Determine the [X, Y] coordinate at the center of the cell enclosing the given text.  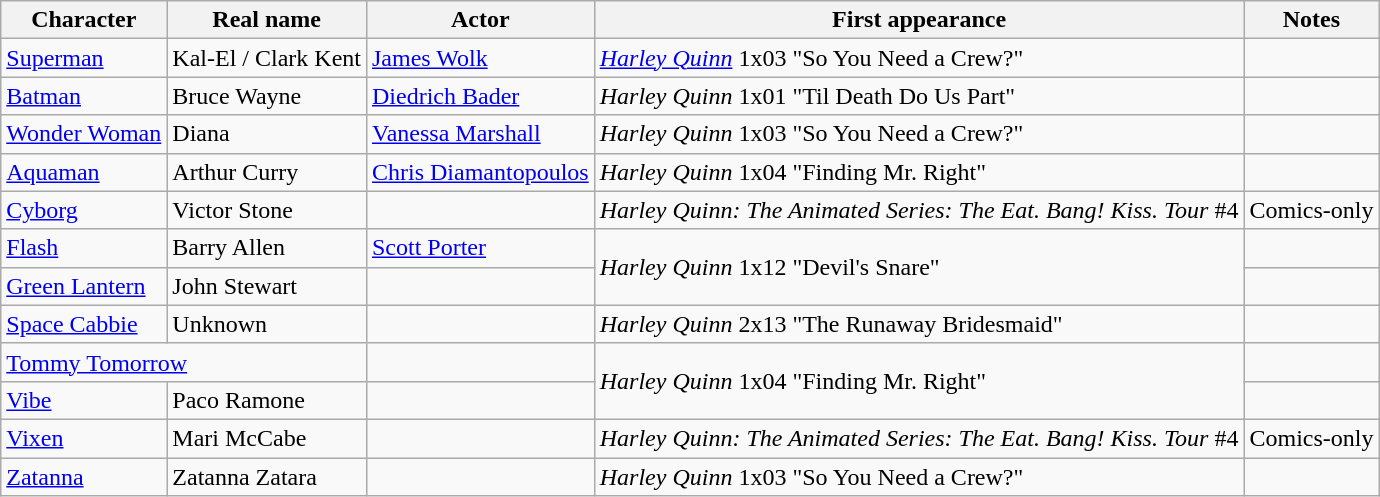
Vibe [84, 400]
Flash [84, 248]
Aquaman [84, 172]
Character [84, 20]
First appearance [919, 20]
Bruce Wayne [267, 96]
Harley Quinn 1x01 "Til Death Do Us Part" [919, 96]
Harley Quinn 1x12 "Devil's Snare" [919, 267]
Chris Diamantopoulos [480, 172]
Wonder Woman [84, 134]
Space Cabbie [84, 324]
Diedrich Bader [480, 96]
Scott Porter [480, 248]
Paco Ramone [267, 400]
Victor Stone [267, 210]
Green Lantern [84, 286]
Zatanna [84, 477]
Superman [84, 58]
Tommy Tomorrow [184, 362]
James Wolk [480, 58]
Cyborg [84, 210]
Arthur Curry [267, 172]
Batman [84, 96]
Notes [1312, 20]
Mari McCabe [267, 438]
Kal-El / Clark Kent [267, 58]
Diana [267, 134]
Unknown [267, 324]
Vixen [84, 438]
Vanessa Marshall [480, 134]
Real name [267, 20]
Actor [480, 20]
John Stewart [267, 286]
Barry Allen [267, 248]
Harley Quinn 2x13 "The Runaway Bridesmaid" [919, 324]
Zatanna Zatara [267, 477]
